From the cell containing the given text, extract its center point as [x, y] coordinate. 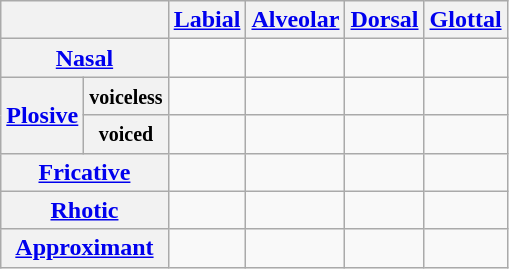
Dorsal [384, 20]
Rhotic [84, 210]
Glottal [466, 20]
Approximant [84, 248]
Fricative [84, 172]
voiced [126, 134]
Plosive [42, 115]
Alveolar [296, 20]
voiceless [126, 96]
Labial [207, 20]
Nasal [84, 58]
